Locate the cell with the specified text and output its [x, y] center coordinate. 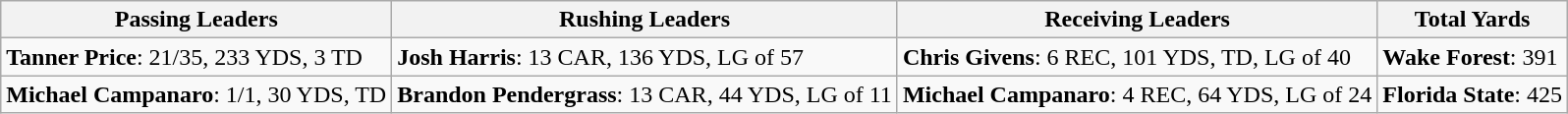
Michael Campanaro: 1/1, 30 YDS, TD [196, 94]
Rushing Leaders [644, 20]
Wake Forest: 391 [1473, 57]
Brandon Pendergrass: 13 CAR, 44 YDS, LG of 11 [644, 94]
Florida State: 425 [1473, 94]
Receiving Leaders [1137, 20]
Total Yards [1473, 20]
Tanner Price: 21/35, 233 YDS, 3 TD [196, 57]
Chris Givens: 6 REC, 101 YDS, TD, LG of 40 [1137, 57]
Passing Leaders [196, 20]
Michael Campanaro: 4 REC, 64 YDS, LG of 24 [1137, 94]
Josh Harris: 13 CAR, 136 YDS, LG of 57 [644, 57]
